Return [X, Y] of the center of cell containing provided text 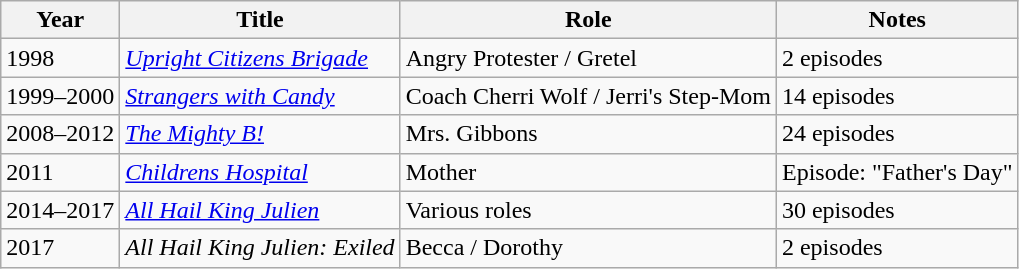
2017 [60, 248]
The Mighty B! [260, 134]
Notes [897, 20]
Mrs. Gibbons [588, 134]
Mother [588, 172]
Role [588, 20]
Angry Protester / Gretel [588, 58]
24 episodes [897, 134]
30 episodes [897, 210]
14 episodes [897, 96]
Becca / Dorothy [588, 248]
Various roles [588, 210]
Upright Citizens Brigade [260, 58]
Strangers with Candy [260, 96]
All Hail King Julien [260, 210]
Childrens Hospital [260, 172]
All Hail King Julien: Exiled [260, 248]
1999–2000 [60, 96]
Year [60, 20]
Title [260, 20]
2014–2017 [60, 210]
Coach Cherri Wolf / Jerri's Step-Mom [588, 96]
1998 [60, 58]
2008–2012 [60, 134]
2011 [60, 172]
Episode: "Father's Day" [897, 172]
